Identify which cell holds the provided text, then report its [x, y] central coordinate. 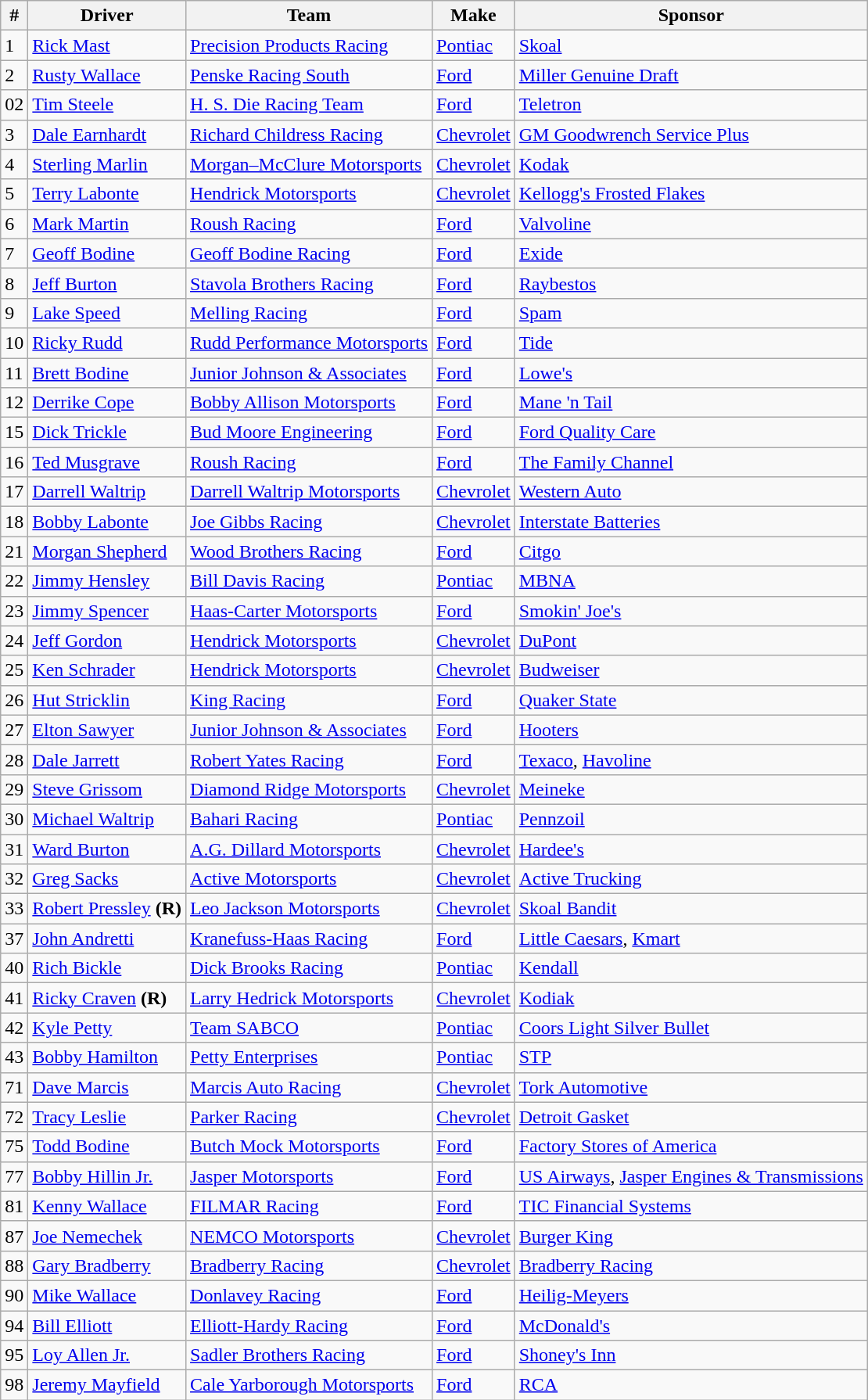
8 [14, 283]
Detroit Gasket [691, 1117]
Lake Speed [107, 313]
Greg Sacks [107, 879]
Spam [691, 313]
Heilig-Meyers [691, 1295]
22 [14, 581]
Jimmy Spencer [107, 611]
Ricky Rudd [107, 343]
Precision Products Racing [310, 45]
Elliott-Hardy Racing [310, 1326]
26 [14, 700]
Exide [691, 253]
Bobby Hamilton [107, 1057]
Rich Bickle [107, 968]
Ricky Craven (R) [107, 998]
Hooters [691, 730]
6 [14, 224]
Geoff Bodine Racing [310, 253]
Morgan Shepherd [107, 551]
DuPont [691, 641]
Kellogg's Frosted Flakes [691, 194]
15 [14, 433]
Bobby Hillin Jr. [107, 1176]
Melling Racing [310, 313]
John Andretti [107, 939]
Make [474, 16]
Joe Gibbs Racing [310, 522]
GM Goodwrench Service Plus [691, 135]
Terry Labonte [107, 194]
Hut Stricklin [107, 700]
1 [14, 45]
King Racing [310, 700]
71 [14, 1087]
Valvoline [691, 224]
McDonald's [691, 1326]
Rudd Performance Motorsports [310, 343]
32 [14, 879]
81 [14, 1206]
Elton Sawyer [107, 730]
Texaco, Havoline [691, 759]
Bill Davis Racing [310, 581]
7 [14, 253]
Little Caesars, Kmart [691, 939]
Diamond Ridge Motorsports [310, 789]
Teletron [691, 105]
Tracy Leslie [107, 1117]
Tork Automotive [691, 1087]
17 [14, 492]
Robert Pressley (R) [107, 909]
23 [14, 611]
Kendall [691, 968]
Dick Trickle [107, 433]
Kenny Wallace [107, 1206]
Tim Steele [107, 105]
42 [14, 1028]
Bill Elliott [107, 1326]
Meineke [691, 789]
18 [14, 522]
25 [14, 670]
Rick Mast [107, 45]
NEMCO Motorsports [310, 1236]
40 [14, 968]
Petty Enterprises [310, 1057]
87 [14, 1236]
Haas-Carter Motorsports [310, 611]
95 [14, 1355]
Jeff Gordon [107, 641]
75 [14, 1147]
98 [14, 1385]
Driver [107, 16]
Mark Martin [107, 224]
Interstate Batteries [691, 522]
Smokin' Joe's [691, 611]
# [14, 16]
Darrell Waltrip [107, 492]
31 [14, 849]
24 [14, 641]
Dale Earnhardt [107, 135]
Dale Jarrett [107, 759]
Brett Bodine [107, 373]
Ward Burton [107, 849]
27 [14, 730]
Burger King [691, 1236]
RCA [691, 1385]
Rusty Wallace [107, 75]
Stavola Brothers Racing [310, 283]
US Airways, Jasper Engines & Transmissions [691, 1176]
21 [14, 551]
12 [14, 403]
Ford Quality Care [691, 433]
5 [14, 194]
28 [14, 759]
Jeff Burton [107, 283]
Raybestos [691, 283]
33 [14, 909]
Bobby Labonte [107, 522]
72 [14, 1117]
Ken Schrader [107, 670]
41 [14, 998]
Steve Grissom [107, 789]
Mane 'n Tail [691, 403]
90 [14, 1295]
TIC Financial Systems [691, 1206]
Bahari Racing [310, 819]
Bobby Allison Motorsports [310, 403]
Dave Marcis [107, 1087]
FILMAR Racing [310, 1206]
Team SABCO [310, 1028]
Hardee's [691, 849]
The Family Channel [691, 462]
Shoney's Inn [691, 1355]
Butch Mock Motorsports [310, 1147]
4 [14, 164]
Ted Musgrave [107, 462]
Dick Brooks Racing [310, 968]
Michael Waltrip [107, 819]
Leo Jackson Motorsports [310, 909]
Bud Moore Engineering [310, 433]
Parker Racing [310, 1117]
3 [14, 135]
Budweiser [691, 670]
Richard Childress Racing [310, 135]
Larry Hedrick Motorsports [310, 998]
88 [14, 1265]
Factory Stores of America [691, 1147]
Quaker State [691, 700]
Jeremy Mayfield [107, 1385]
Penske Racing South [310, 75]
Tide [691, 343]
2 [14, 75]
Team [310, 16]
Kyle Petty [107, 1028]
Skoal Bandit [691, 909]
Geoff Bodine [107, 253]
Active Trucking [691, 879]
Jimmy Hensley [107, 581]
Kranefuss-Haas Racing [310, 939]
Lowe's [691, 373]
Donlavey Racing [310, 1295]
37 [14, 939]
H. S. Die Racing Team [310, 105]
Western Auto [691, 492]
STP [691, 1057]
11 [14, 373]
Sadler Brothers Racing [310, 1355]
Pennzoil [691, 819]
Gary Bradberry [107, 1265]
Miller Genuine Draft [691, 75]
Cale Yarborough Motorsports [310, 1385]
16 [14, 462]
A.G. Dillard Motorsports [310, 849]
43 [14, 1057]
Derrike Cope [107, 403]
Active Motorsports [310, 879]
Todd Bodine [107, 1147]
Jasper Motorsports [310, 1176]
Darrell Waltrip Motorsports [310, 492]
Sponsor [691, 16]
77 [14, 1176]
10 [14, 343]
Kodak [691, 164]
Citgo [691, 551]
Skoal [691, 45]
29 [14, 789]
02 [14, 105]
Marcis Auto Racing [310, 1087]
Coors Light Silver Bullet [691, 1028]
Robert Yates Racing [310, 759]
Wood Brothers Racing [310, 551]
Kodiak [691, 998]
Sterling Marlin [107, 164]
Joe Nemechek [107, 1236]
9 [14, 313]
MBNA [691, 581]
Mike Wallace [107, 1295]
Morgan–McClure Motorsports [310, 164]
30 [14, 819]
Loy Allen Jr. [107, 1355]
94 [14, 1326]
